Search for the cell housing the specified text and yield its (x, y) center coordinate. 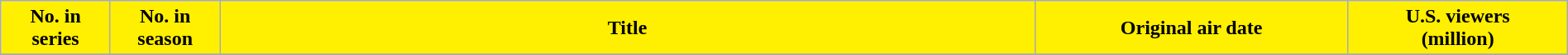
Title (627, 28)
No. inseries (56, 28)
Original air date (1191, 28)
U.S. viewers(million) (1457, 28)
No. inseason (165, 28)
